Detect which cell encompasses the target text, then output its (X, Y) center coordinate. 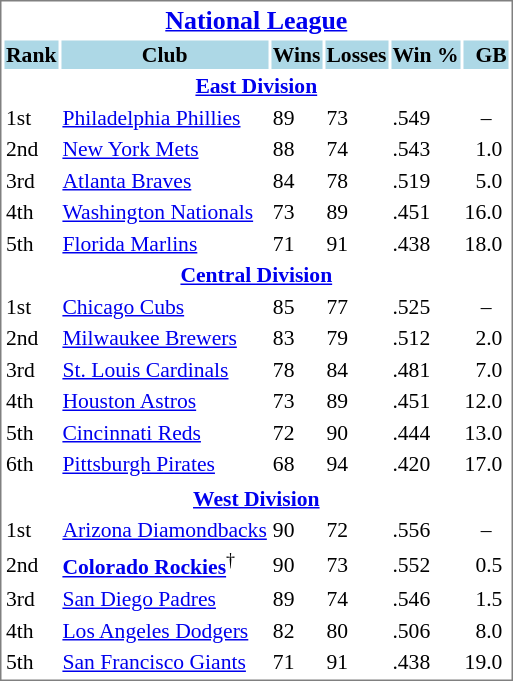
National League (256, 20)
Washington Nationals (164, 212)
19.0 (486, 662)
.549 (426, 118)
.546 (426, 599)
2.0 (486, 338)
Florida Marlins (164, 244)
Arizona Diamondbacks (164, 530)
Houston Astros (164, 401)
16.0 (486, 212)
Milwaukee Brewers (164, 338)
12.0 (486, 401)
Atlanta Braves (164, 180)
88 (296, 149)
82 (296, 630)
Colorado Rockies† (164, 565)
Chicago Cubs (164, 306)
San Diego Padres (164, 599)
Rank (30, 54)
.512 (426, 338)
1.0 (486, 149)
East Division (256, 86)
77 (356, 306)
.556 (426, 530)
1.5 (486, 599)
83 (296, 338)
.543 (426, 149)
85 (296, 306)
St. Louis Cardinals (164, 370)
Pittsburgh Pirates (164, 464)
13.0 (486, 432)
18.0 (486, 244)
West Division (256, 498)
Cincinnati Reds (164, 432)
New York Mets (164, 149)
San Francisco Giants (164, 662)
GB (486, 54)
.506 (426, 630)
79 (356, 338)
Club (164, 54)
5.0 (486, 180)
.519 (426, 180)
Philadelphia Phillies (164, 118)
.444 (426, 432)
7.0 (486, 370)
94 (356, 464)
.481 (426, 370)
.552 (426, 565)
8.0 (486, 630)
Win % (426, 54)
0.5 (486, 565)
Los Angeles Dodgers (164, 630)
Wins (296, 54)
Central Division (256, 275)
17.0 (486, 464)
.420 (426, 464)
80 (356, 630)
68 (296, 464)
.525 (426, 306)
Losses (356, 54)
6th (30, 464)
